Locate the cell with the specified text and output its (x, y) center coordinate. 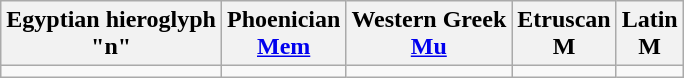
Western GreekMu (429, 34)
PhoenicianMem (283, 34)
LatinM (650, 34)
Egyptian hieroglyph"n" (112, 34)
EtruscanM (564, 34)
